Find where the given text appears and provide that cell's center as [x, y] coordinate. 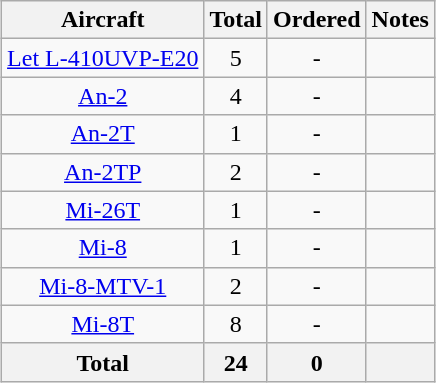
An-2 [103, 96]
0 [316, 362]
Mi-8 [103, 248]
An-2T [103, 134]
5 [236, 58]
An-2TP [103, 172]
Ordered [316, 20]
Notes [400, 20]
Mi-8T [103, 324]
4 [236, 96]
Mi-8-MTV-1 [103, 286]
Let L-410UVP-E20 [103, 58]
8 [236, 324]
Mi-26T [103, 210]
24 [236, 362]
Aircraft [103, 20]
